From the cell containing the given text, extract its center point as [x, y] coordinate. 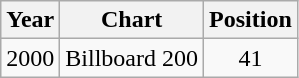
Position [251, 20]
Billboard 200 [132, 58]
Year [30, 20]
2000 [30, 58]
Chart [132, 20]
41 [251, 58]
